Provide the [X, Y] coordinate of the cell's center where the given text is located.  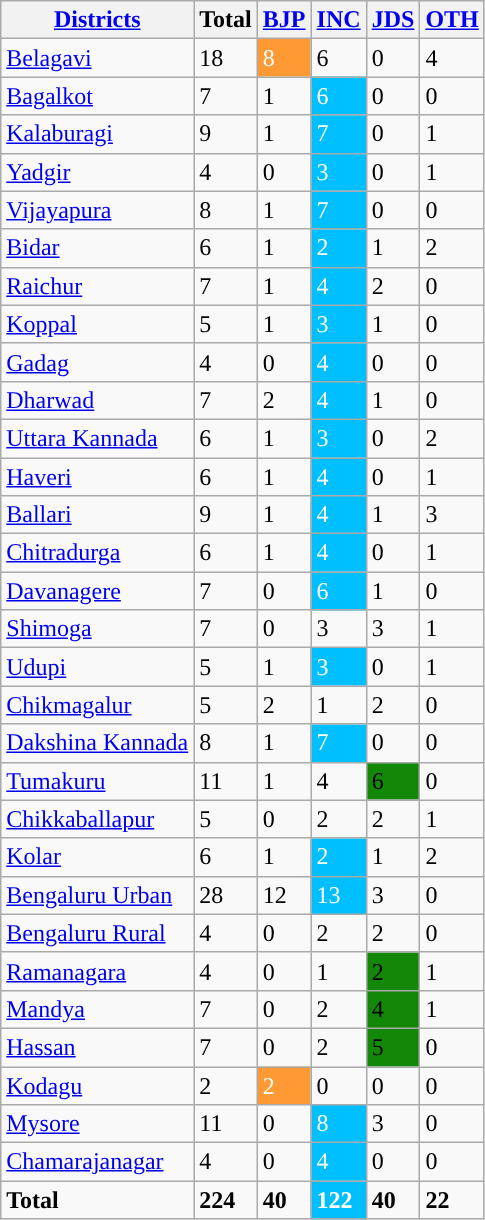
Bidar [98, 248]
Bagalkot [98, 96]
Shimoga [98, 629]
INC [338, 20]
JDS [393, 20]
Vijayapura [98, 210]
Koppal [98, 324]
Chikmagalur [98, 705]
Raichur [98, 286]
Bengaluru Rural [98, 933]
Districts [98, 20]
Bengaluru Urban [98, 895]
Ballari [98, 515]
Haveri [98, 477]
Chitradurga [98, 553]
Dakshina Kannada [98, 743]
224 [226, 1200]
OTH [452, 20]
Udupi [98, 667]
Yadgir [98, 172]
BJP [284, 20]
Belagavi [98, 58]
Chamarajanagar [98, 1162]
18 [226, 58]
Kalaburagi [98, 134]
Tumakuru [98, 781]
Chikkaballapur [98, 819]
Kodagu [98, 1085]
Mysore [98, 1124]
Davanagere [98, 591]
Mandya [98, 1009]
Hassan [98, 1047]
Gadag [98, 362]
Uttara Kannada [98, 438]
28 [226, 895]
12 [284, 895]
Dharwad [98, 400]
13 [338, 895]
22 [452, 1200]
Kolar [98, 857]
122 [338, 1200]
Ramanagara [98, 971]
